Pinpoint the cell where the given text exists, returning its (X, Y) midpoint coordinate. 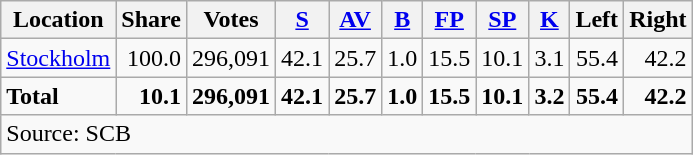
Votes (230, 20)
SP (502, 20)
Source: SCB (346, 134)
Left (597, 20)
AV (356, 20)
Stockholm (58, 58)
3.2 (550, 96)
B (402, 20)
100.0 (152, 58)
Share (152, 20)
S (302, 20)
Location (58, 20)
K (550, 20)
3.1 (550, 58)
Total (58, 96)
Right (658, 20)
FP (450, 20)
